Scan for the cell matching the given text and deliver its [x, y] coordinate at center. 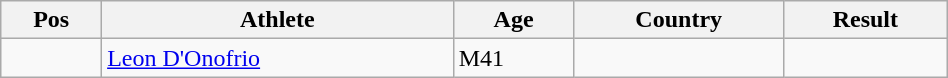
Leon D'Onofrio [278, 58]
Age [514, 20]
Result [865, 20]
Pos [52, 20]
Athlete [278, 20]
Country [678, 20]
M41 [514, 58]
